From the cell containing the given text, extract its center point as (x, y) coordinate. 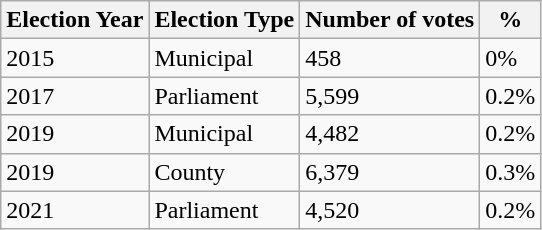
County (224, 172)
2015 (75, 58)
4,482 (390, 134)
0% (510, 58)
5,599 (390, 96)
2017 (75, 96)
Election Type (224, 20)
Number of votes (390, 20)
0.3% (510, 172)
% (510, 20)
458 (390, 58)
4,520 (390, 210)
2021 (75, 210)
6,379 (390, 172)
Election Year (75, 20)
